Detect which cell encompasses the target text, then output its [X, Y] center coordinate. 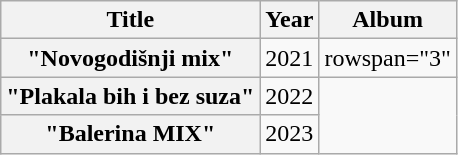
"Novogodišnji mix" [130, 58]
Album [388, 20]
2021 [290, 58]
rowspan="3" [388, 58]
"Plakala bih i bez suza" [130, 96]
Title [130, 20]
Year [290, 20]
2023 [290, 134]
"Balerina MIX" [130, 134]
2022 [290, 96]
